Detect which cell encompasses the target text, then output its (x, y) center coordinate. 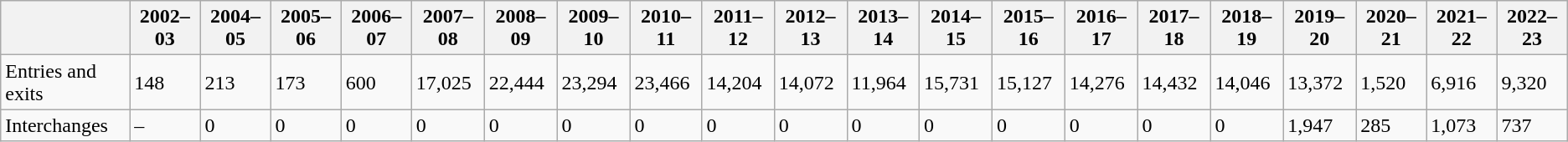
23,294 (593, 82)
2013–14 (883, 28)
2014–15 (955, 28)
15,731 (955, 82)
Entries and exits (65, 82)
213 (235, 82)
173 (306, 82)
13,372 (1320, 82)
2012–13 (811, 28)
Interchanges (65, 125)
2016–17 (1101, 28)
600 (376, 82)
14,072 (811, 82)
23,466 (666, 82)
1,073 (1462, 125)
2006–07 (376, 28)
6,916 (1462, 82)
2021–22 (1462, 28)
285 (1391, 125)
2022–23 (1532, 28)
2010–11 (666, 28)
2015–16 (1029, 28)
2009–10 (593, 28)
2004–05 (235, 28)
14,276 (1101, 82)
2002–03 (165, 28)
737 (1532, 125)
14,204 (738, 82)
22,444 (521, 82)
2007–08 (447, 28)
2017–18 (1174, 28)
14,432 (1174, 82)
14,046 (1246, 82)
2018–19 (1246, 28)
9,320 (1532, 82)
148 (165, 82)
2020–21 (1391, 28)
1,520 (1391, 82)
15,127 (1029, 82)
2011–12 (738, 28)
– (165, 125)
2008–09 (521, 28)
1,947 (1320, 125)
11,964 (883, 82)
2019–20 (1320, 28)
17,025 (447, 82)
2005–06 (306, 28)
